For the text-containing cell, return its midpoint in [X, Y] coordinate format. 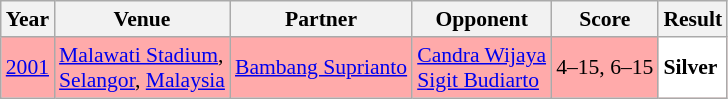
Bambang Suprianto [321, 68]
Result [692, 19]
Silver [692, 68]
Opponent [482, 19]
Malawati Stadium,Selangor, Malaysia [142, 68]
2001 [28, 68]
Candra Wijaya Sigit Budiarto [482, 68]
Venue [142, 19]
Partner [321, 19]
Year [28, 19]
Score [604, 19]
4–15, 6–15 [604, 68]
